Determine the [X, Y] coordinate at the center of the cell enclosing the given text.  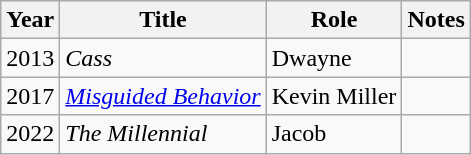
2017 [30, 96]
2022 [30, 134]
Jacob [334, 134]
Kevin Miller [334, 96]
Dwayne [334, 58]
Title [163, 20]
Role [334, 20]
Notes [436, 20]
The Millennial [163, 134]
Misguided Behavior [163, 96]
2013 [30, 58]
Cass [163, 58]
Year [30, 20]
